Find where the given text appears and provide that cell's center as [X, Y] coordinate. 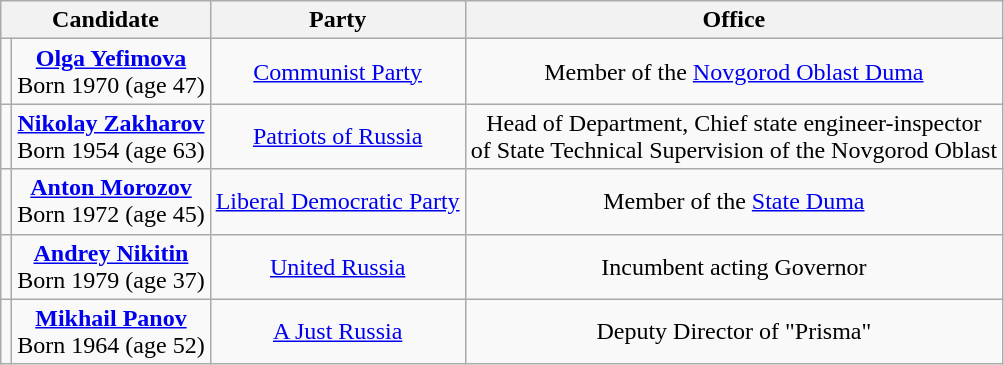
Communist Party [338, 72]
Andrey NikitinBorn 1979 (age 37) [111, 266]
Deputy Director of "Prisma" [734, 332]
Patriots of Russia [338, 136]
United Russia [338, 266]
Nikolay ZakharovBorn 1954 (age 63) [111, 136]
Head of Department, Chief state engineer-inspectorof State Technical Supervision of the Novgorod Oblast [734, 136]
Member of the Novgorod Oblast Duma [734, 72]
Liberal Democratic Party [338, 202]
Mikhail PanovBorn 1964 (age 52) [111, 332]
Olga YefimovaBorn 1970 (age 47) [111, 72]
Incumbent acting Governor [734, 266]
Party [338, 20]
Office [734, 20]
Member of the State Duma [734, 202]
Anton MorozovBorn 1972 (age 45) [111, 202]
Candidate [106, 20]
A Just Russia [338, 332]
